Return the (X, Y) coordinate for the center point of the cell that contains the specified text.  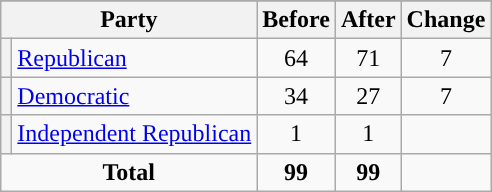
Democratic (134, 96)
Change (446, 20)
Independent Republican (134, 134)
Party (129, 20)
Before (296, 20)
64 (296, 58)
Total (129, 172)
34 (296, 96)
71 (368, 58)
After (368, 20)
27 (368, 96)
Republican (134, 58)
